Pinpoint the cell where the given text exists, returning its [X, Y] midpoint coordinate. 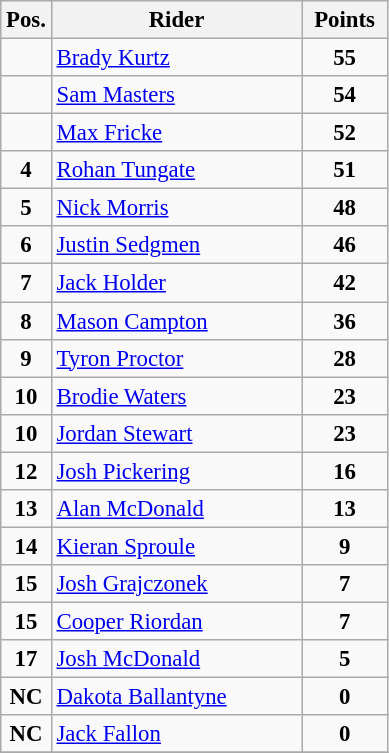
54 [345, 95]
Pos. [26, 20]
Jordan Stewart [176, 433]
36 [345, 321]
Brodie Waters [176, 396]
55 [345, 58]
Josh Pickering [176, 471]
Nick Morris [176, 208]
8 [26, 321]
Tyron Proctor [176, 358]
Alan McDonald [176, 509]
Josh McDonald [176, 659]
Justin Sedgmen [176, 245]
Rider [176, 20]
Points [345, 20]
46 [345, 245]
12 [26, 471]
52 [345, 133]
Max Fricke [176, 133]
Cooper Riordan [176, 621]
16 [345, 471]
4 [26, 170]
42 [345, 283]
14 [26, 546]
51 [345, 170]
Dakota Ballantyne [176, 697]
6 [26, 245]
Brady Kurtz [176, 58]
17 [26, 659]
Jack Holder [176, 283]
Rohan Tungate [176, 170]
48 [345, 208]
Kieran Sproule [176, 546]
Sam Masters [176, 95]
Mason Campton [176, 321]
28 [345, 358]
Josh Grajczonek [176, 584]
Jack Fallon [176, 734]
